Pinpoint the cell where the given text exists, returning its [X, Y] midpoint coordinate. 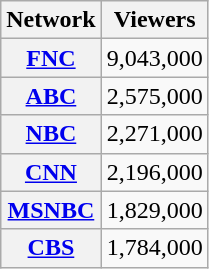
ABC [51, 96]
2,196,000 [154, 172]
CNN [51, 172]
9,043,000 [154, 58]
2,271,000 [154, 134]
1,829,000 [154, 210]
CBS [51, 248]
1,784,000 [154, 248]
NBC [51, 134]
FNC [51, 58]
Viewers [154, 20]
2,575,000 [154, 96]
Network [51, 20]
MSNBC [51, 210]
